Return [X, Y] of the center of cell containing provided text 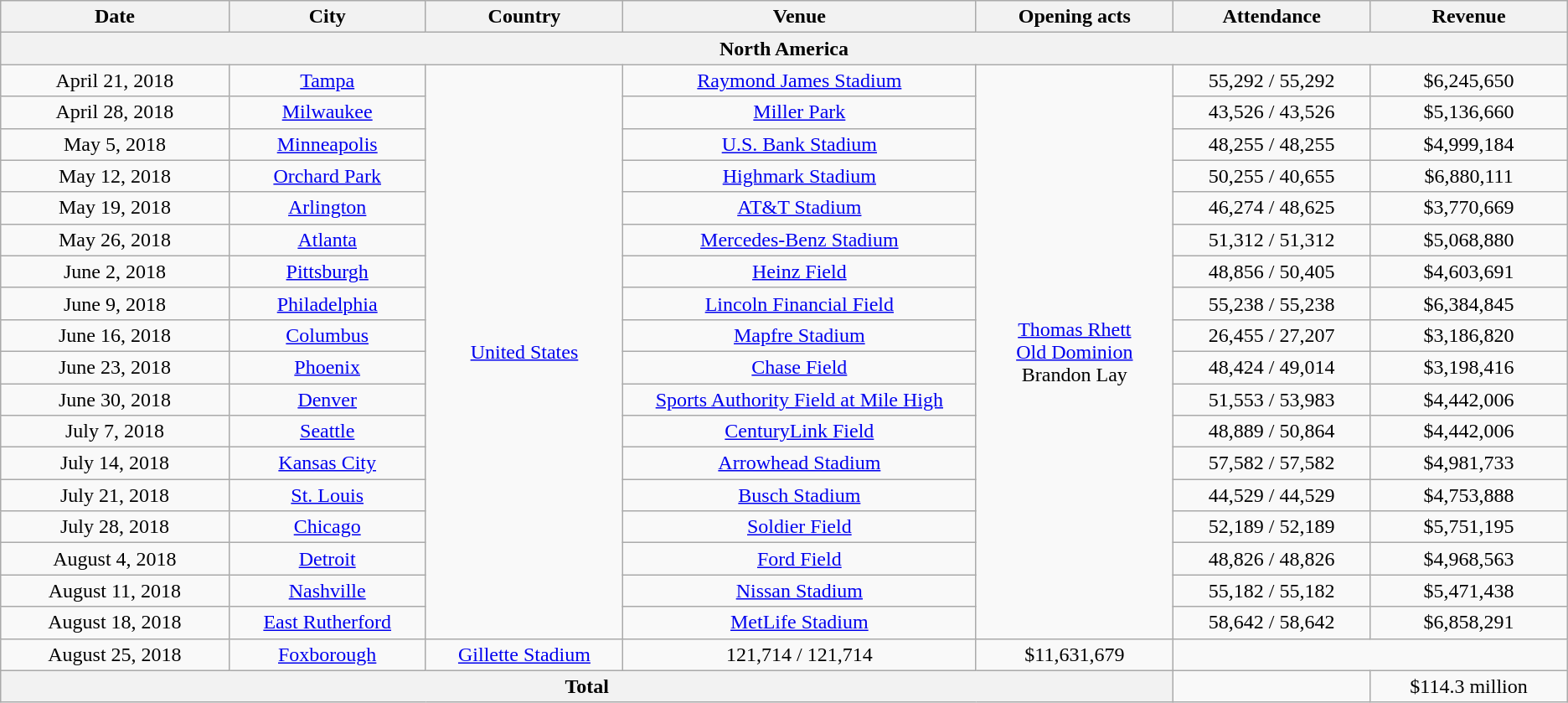
East Rutherford [327, 623]
Seattle [327, 432]
Detroit [327, 559]
$6,384,845 [1469, 303]
Tampa [327, 80]
City [327, 17]
April 21, 2018 [115, 80]
June 16, 2018 [115, 335]
$4,968,563 [1469, 559]
July 28, 2018 [115, 527]
$5,471,438 [1469, 591]
$3,770,669 [1469, 208]
51,312 / 51,312 [1271, 240]
Milwaukee [327, 112]
Raymond James Stadium [800, 80]
June 30, 2018 [115, 400]
Arrowhead Stadium [800, 463]
$4,981,733 [1469, 463]
Mercedes-Benz Stadium [800, 240]
48,424 / 49,014 [1271, 367]
$6,245,650 [1469, 80]
Highmark Stadium [800, 176]
July 7, 2018 [115, 432]
$3,186,820 [1469, 335]
North America [784, 49]
Arlington [327, 208]
Minneapolis [327, 144]
Denver [327, 400]
Columbus [327, 335]
$6,858,291 [1469, 623]
55,238 / 55,238 [1271, 303]
$11,631,679 [1074, 654]
51,553 / 53,983 [1271, 400]
July 21, 2018 [115, 495]
Kansas City [327, 463]
57,582 / 57,582 [1271, 463]
Mapfre Stadium [800, 335]
United States [524, 352]
Country [524, 17]
48,889 / 50,864 [1271, 432]
Phoenix [327, 367]
June 2, 2018 [115, 271]
Soldier Field [800, 527]
June 9, 2018 [115, 303]
$114.3 million [1469, 686]
Busch Stadium [800, 495]
Thomas RhettOld DominionBrandon Lay [1074, 352]
Foxborough [327, 654]
46,274 / 48,625 [1271, 208]
AT&T Stadium [800, 208]
26,455 / 27,207 [1271, 335]
August 11, 2018 [115, 591]
121,714 / 121,714 [800, 654]
$3,198,416 [1469, 367]
August 18, 2018 [115, 623]
Nissan Stadium [800, 591]
$4,999,184 [1469, 144]
$6,880,111 [1469, 176]
$5,751,195 [1469, 527]
Ford Field [800, 559]
June 23, 2018 [115, 367]
Heinz Field [800, 271]
Sports Authority Field at Mile High [800, 400]
Venue [800, 17]
St. Louis [327, 495]
$5,068,880 [1469, 240]
48,826 / 48,826 [1271, 559]
Gillette Stadium [524, 654]
55,182 / 55,182 [1271, 591]
Lincoln Financial Field [800, 303]
Nashville [327, 591]
44,529 / 44,529 [1271, 495]
August 4, 2018 [115, 559]
Attendance [1271, 17]
May 19, 2018 [115, 208]
May 12, 2018 [115, 176]
48,856 / 50,405 [1271, 271]
Revenue [1469, 17]
May 26, 2018 [115, 240]
August 25, 2018 [115, 654]
52,189 / 52,189 [1271, 527]
Philadelphia [327, 303]
$4,603,691 [1469, 271]
43,526 / 43,526 [1271, 112]
55,292 / 55,292 [1271, 80]
48,255 / 48,255 [1271, 144]
Pittsburgh [327, 271]
Opening acts [1074, 17]
MetLife Stadium [800, 623]
$5,136,660 [1469, 112]
$4,753,888 [1469, 495]
Chicago [327, 527]
Total [587, 686]
April 28, 2018 [115, 112]
July 14, 2018 [115, 463]
Chase Field [800, 367]
Atlanta [327, 240]
Date [115, 17]
Miller Park [800, 112]
Orchard Park [327, 176]
50,255 / 40,655 [1271, 176]
58,642 / 58,642 [1271, 623]
May 5, 2018 [115, 144]
CenturyLink Field [800, 432]
U.S. Bank Stadium [800, 144]
